Determine the (x, y) coordinate at the center of the cell enclosing the given text.  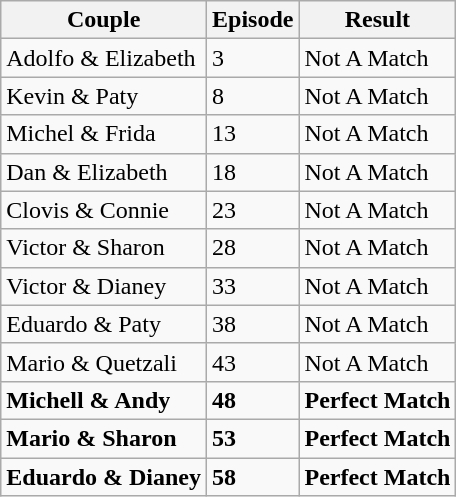
Michel & Frida (104, 134)
Mario & Quetzali (104, 362)
48 (253, 400)
Eduardo & Paty (104, 324)
18 (253, 172)
3 (253, 58)
Clovis & Connie (104, 210)
Victor & Sharon (104, 248)
Eduardo & Dianey (104, 477)
Adolfo & Elizabeth (104, 58)
Victor & Dianey (104, 286)
Couple (104, 20)
Episode (253, 20)
53 (253, 438)
58 (253, 477)
38 (253, 324)
8 (253, 96)
Michell & Andy (104, 400)
Mario & Sharon (104, 438)
23 (253, 210)
Kevin & Paty (104, 96)
43 (253, 362)
Dan & Elizabeth (104, 172)
Result (378, 20)
33 (253, 286)
13 (253, 134)
28 (253, 248)
